Determine the [X, Y] coordinate at the center of the cell enclosing the given text.  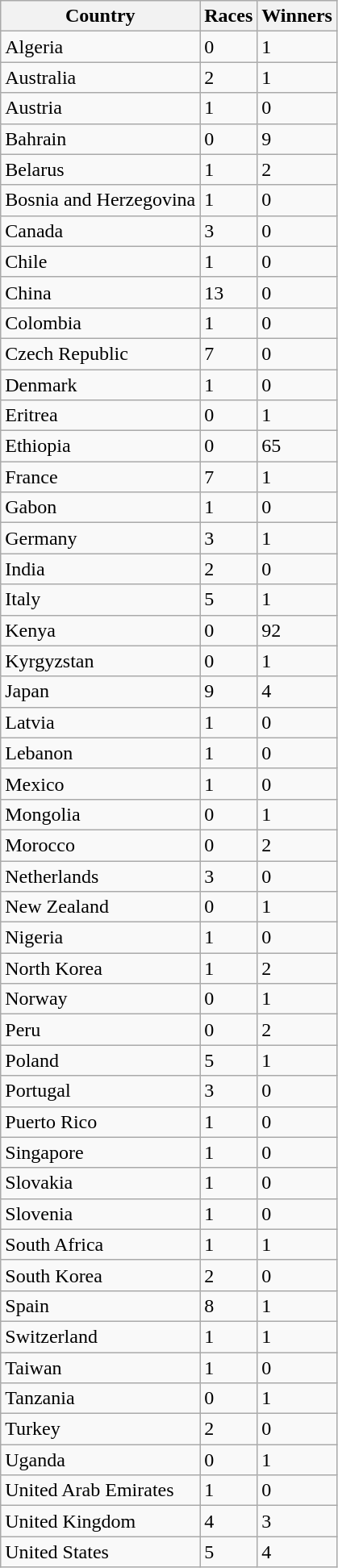
Lebanon [100, 753]
South Korea [100, 1275]
Portugal [100, 1091]
Norway [100, 999]
Poland [100, 1060]
Austria [100, 108]
Country [100, 16]
Ethiopia [100, 446]
Denmark [100, 385]
Mexico [100, 784]
Eritrea [100, 416]
Morocco [100, 845]
65 [297, 446]
Slovenia [100, 1214]
Uganda [100, 1460]
Turkey [100, 1429]
United Arab Emirates [100, 1491]
Singapore [100, 1152]
Winners [297, 16]
Gabon [100, 508]
South Africa [100, 1244]
92 [297, 630]
Switzerland [100, 1336]
Netherlands [100, 876]
Kyrgyzstan [100, 661]
Slovakia [100, 1183]
Algeria [100, 47]
Germany [100, 538]
United States [100, 1552]
Nigeria [100, 938]
Canada [100, 231]
8 [229, 1306]
Chile [100, 261]
Mongolia [100, 814]
China [100, 292]
Australia [100, 77]
Races [229, 16]
New Zealand [100, 907]
Taiwan [100, 1368]
Bahrain [100, 139]
Japan [100, 692]
India [100, 569]
United Kingdom [100, 1521]
Spain [100, 1306]
Latvia [100, 722]
Colombia [100, 323]
Czech Republic [100, 353]
Italy [100, 600]
Kenya [100, 630]
Puerto Rico [100, 1122]
France [100, 477]
Peru [100, 1030]
Bosnia and Herzegovina [100, 200]
Belarus [100, 169]
13 [229, 292]
North Korea [100, 968]
Tanzania [100, 1399]
